Extract the (X, Y) coordinate from the center of the cell holding the provided text.  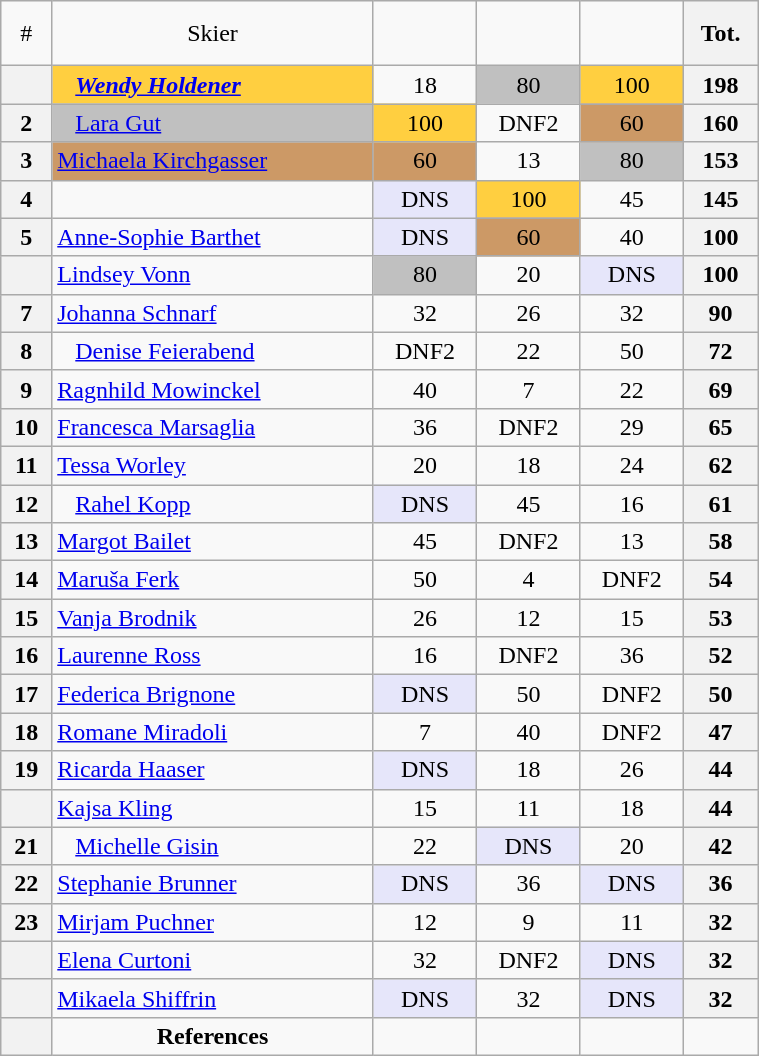
61 (721, 503)
# (26, 34)
24 (632, 465)
Romane Miradoli (213, 732)
19 (26, 770)
5 (26, 237)
65 (721, 427)
Tot. (721, 34)
References (213, 1036)
Michaela Kirchgasser (213, 161)
72 (721, 351)
62 (721, 465)
8 (26, 351)
Skier (213, 34)
Mirjam Puchner (213, 922)
54 (721, 580)
Mikaela Shiffrin (213, 998)
Maruša Ferk (213, 580)
Kajsa Kling (213, 808)
Ricarda Haaser (213, 770)
198 (721, 85)
58 (721, 542)
Margot Bailet (213, 542)
23 (26, 922)
Federica Brignone (213, 694)
Ragnhild Mowinckel (213, 389)
Vanja Brodnik (213, 618)
Denise Feierabend (213, 351)
90 (721, 313)
17 (26, 694)
3 (26, 161)
42 (721, 846)
160 (721, 123)
Stephanie Brunner (213, 884)
153 (721, 161)
145 (721, 199)
14 (26, 580)
53 (721, 618)
Michelle Gisin (213, 846)
29 (632, 427)
Lindsey Vonn (213, 275)
Lara Gut (213, 123)
Elena Curtoni (213, 960)
52 (721, 656)
10 (26, 427)
21 (26, 846)
Laurenne Ross (213, 656)
69 (721, 389)
Wendy Holdener (213, 85)
2 (26, 123)
Anne-Sophie Barthet (213, 237)
47 (721, 732)
Rahel Kopp (213, 503)
Johanna Schnarf (213, 313)
Tessa Worley (213, 465)
Francesca Marsaglia (213, 427)
